Extract the (X, Y) coordinate from the center of the cell holding the provided text.  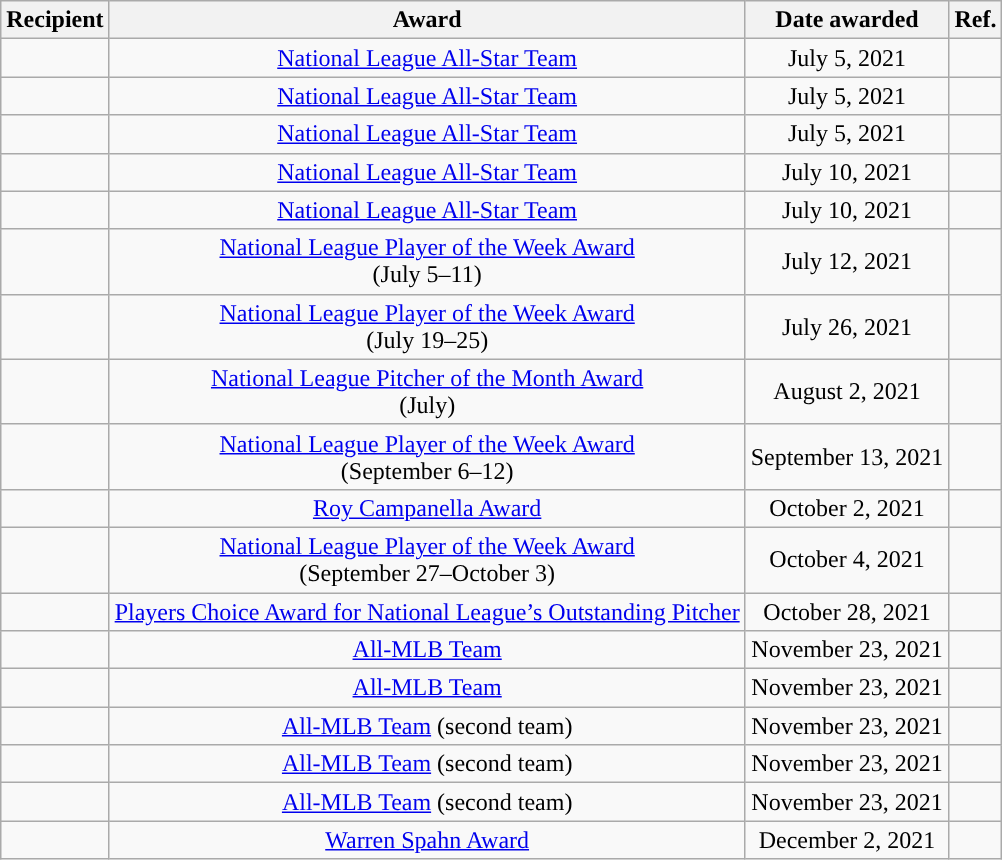
December 2, 2021 (847, 840)
Warren Spahn Award (427, 840)
National League Player of the Week Award (September 27–October 3) (427, 560)
Players Choice Award for National League’s Outstanding Pitcher (427, 611)
October 4, 2021 (847, 560)
August 2, 2021 (847, 392)
July 26, 2021 (847, 326)
September 13, 2021 (847, 456)
July 12, 2021 (847, 262)
National League Player of the Week Award (July 5–11) (427, 262)
Award (427, 20)
National League Player of the Week Award (July 19–25) (427, 326)
Ref. (976, 20)
National League Pitcher of the Month Award (July) (427, 392)
October 2, 2021 (847, 508)
October 28, 2021 (847, 611)
Date awarded (847, 20)
National League Player of the Week Award (September 6–12) (427, 456)
Recipient (55, 20)
Roy Campanella Award (427, 508)
